Locate the cell with the specified text and output its (X, Y) center coordinate. 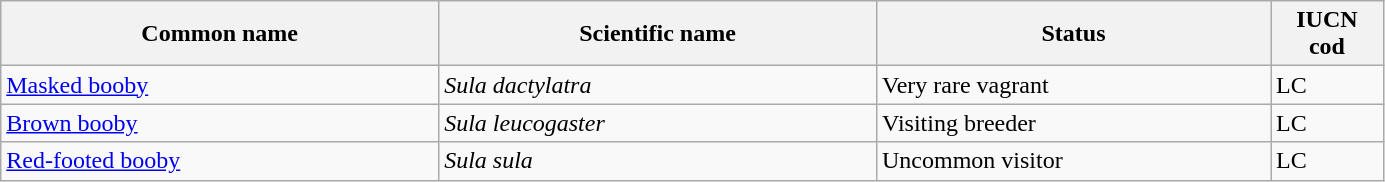
Scientific name (658, 34)
Status (1073, 34)
Sula dactylatra (658, 85)
Common name (220, 34)
Sula sula (658, 161)
Visiting breeder (1073, 123)
Uncommon visitor (1073, 161)
Masked booby (220, 85)
Red-footed booby (220, 161)
Brown booby (220, 123)
Sula leucogaster (658, 123)
IUCN cod (1328, 34)
Very rare vagrant (1073, 85)
